Capture the cell that displays the provided text and extract its [X, Y] central coordinate. 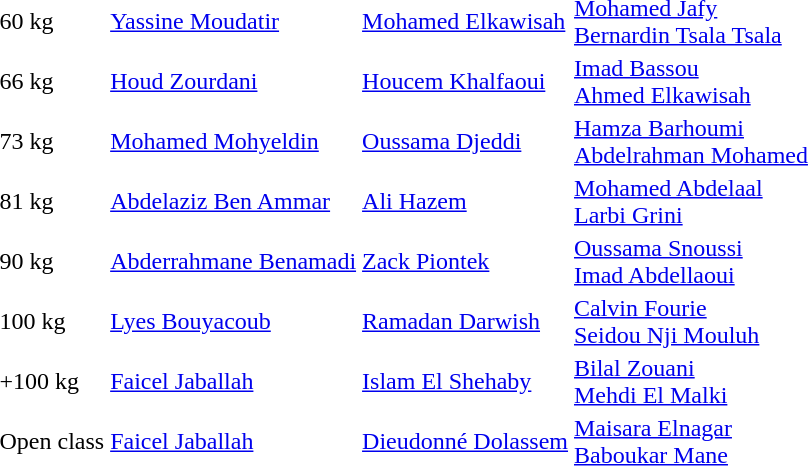
Oussama Djeddi [466, 142]
Ramadan Darwish [466, 322]
Houcem Khalfaoui [466, 82]
Abderrahmane Benamadi [234, 262]
Abdelaziz Ben Ammar [234, 202]
Ali Hazem [466, 202]
Lyes Bouyacoub [234, 322]
Houd Zourdani [234, 82]
Mohamed Mohyeldin [234, 142]
Islam El Shehaby [466, 382]
Faicel Jaballah [234, 382]
Zack Piontek [466, 262]
